Extract the (X, Y) coordinate from the center of the cell holding the provided text.  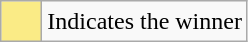
Indicates the winner (145, 22)
